Provide the (x, y) coordinate of the cell's center where the given text is located.  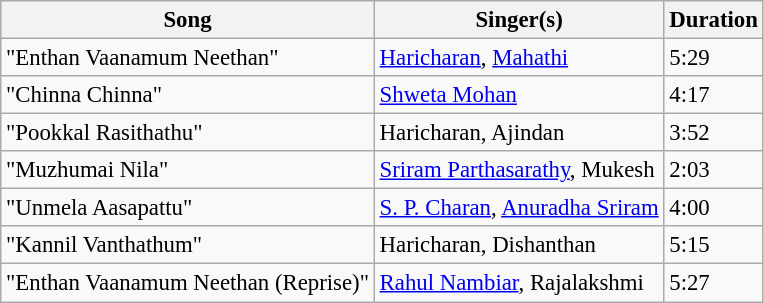
"Chinna Chinna" (188, 95)
3:52 (714, 133)
Haricharan, Ajindan (519, 133)
"Unmela Aasapattu" (188, 208)
Sriram Parthasarathy, Mukesh (519, 170)
"Kannil Vanthathum" (188, 245)
Song (188, 20)
Rahul Nambiar, Rajalakshmi (519, 283)
5:27 (714, 283)
5:29 (714, 58)
Haricharan, Dishanthan (519, 245)
4:17 (714, 95)
"Muzhumai Nila" (188, 170)
5:15 (714, 245)
"Pookkal Rasithathu" (188, 133)
Haricharan, Mahathi (519, 58)
S. P. Charan, Anuradha Sriram (519, 208)
4:00 (714, 208)
Singer(s) (519, 20)
Duration (714, 20)
Shweta Mohan (519, 95)
"Enthan Vaanamum Neethan" (188, 58)
"Enthan Vaanamum Neethan (Reprise)" (188, 283)
2:03 (714, 170)
